Detect which cell encompasses the target text, then output its [x, y] center coordinate. 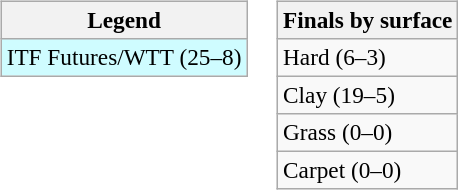
Clay (19–5) [368, 95]
ITF Futures/WTT (25–8) [124, 57]
Hard (6–3) [368, 57]
Carpet (0–0) [368, 171]
Legend [124, 20]
Grass (0–0) [368, 133]
Finals by surface [368, 20]
